Locate the cell with the specified text and output its [x, y] center coordinate. 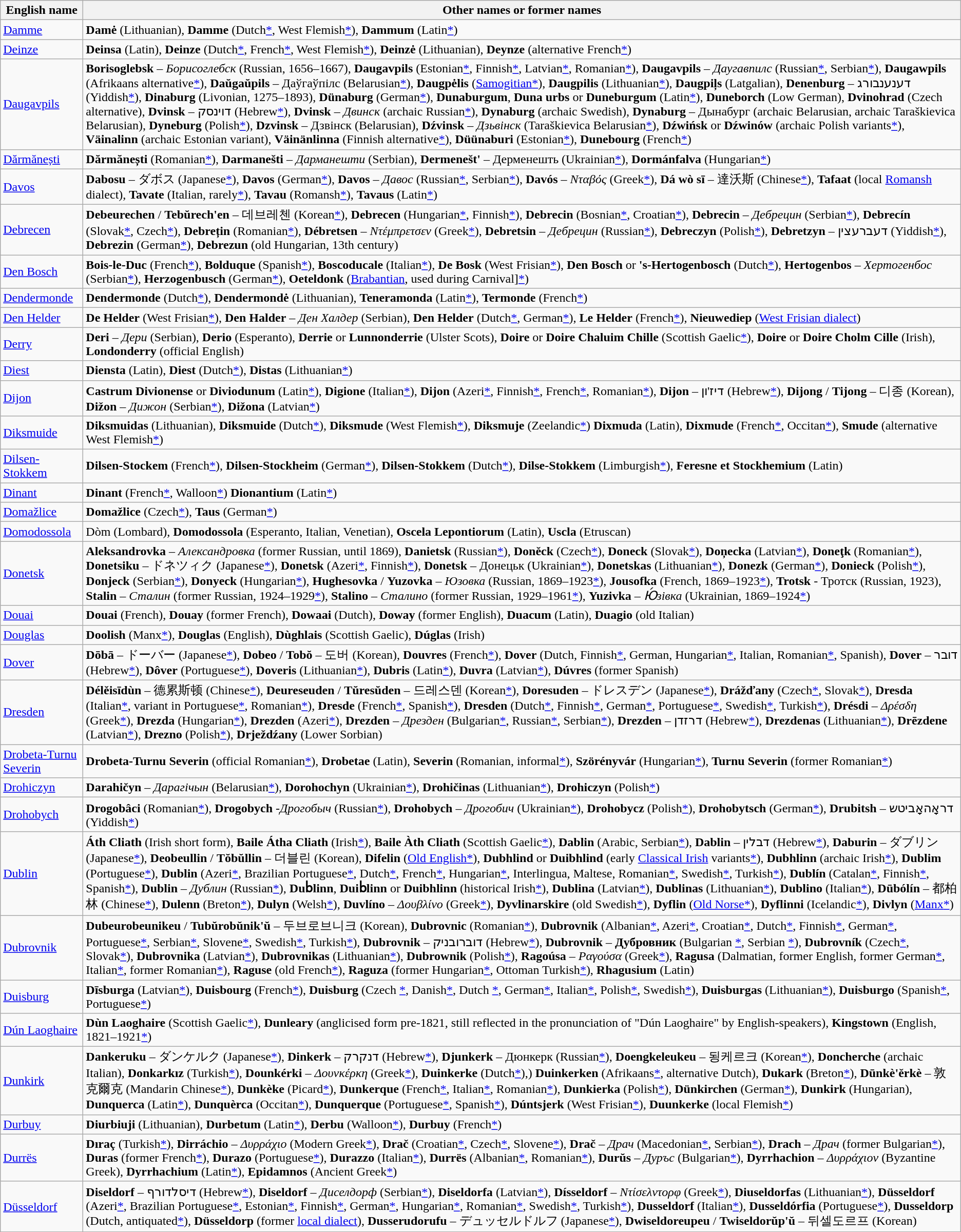
Domažlice [42, 512]
Dublin [42, 873]
Domodossola [42, 532]
Damė (Lithuanian), Damme (Dutch*, West Flemish*), Dammum (Latin*) [522, 30]
Dunkirk [42, 1081]
Drohobych [42, 815]
Damme [42, 30]
Dinant (French*, Walloon*) Dionantium (Latin*) [522, 493]
Diurbiuji (Lithuanian), Durbetum (Latin*), Derbu (Walloon*), Durbuy (French*) [522, 1124]
Darahičyn – Дарагічын (Belarusian*), Dorohochyn (Ukrainian*), Drohičinas (Lithuanian*), Drohiczyn (Polish*) [522, 788]
Dărmănești [42, 159]
Douglas [42, 635]
Dún Laoghaire [42, 1030]
Dilsen-Stokkem [42, 466]
Dubrovnik [42, 947]
Dărmănești (Romanian*), Darmanešti – Дарманешти (Serbian), Dermenešt' – Дерменешть (Ukrainian*), Dormánfalva (Hungarian*) [522, 159]
Douai (French), Douay (former French), Dowaai (Dutch), Doway (former English), Duacum (Latin), Duagio (old Italian) [522, 615]
Dresden [42, 712]
De Helder (West Frisian*), Den Halder – Ден Халдер (Serbian), Den Helder (Dutch*, German*), Le Helder (French*), Nieuwediep (West Frisian dialect) [522, 318]
Douai [42, 615]
Derry [42, 344]
Den Bosch [42, 272]
Durbuy [42, 1124]
Dilsen-Stockem (French*), Dilsen-Stockheim (German*), Dilsen-Stokkem (Dutch*), Dilse-Stokkem (Limburgish*), Feresne et Stockhemium (Latin) [522, 466]
Den Helder [42, 318]
Other names or former names [522, 10]
Dòm (Lombard), Domodossola (Esperanto, Italian, Venetian), Oscela Lepontiorum (Latin), Uscla (Etruscan) [522, 532]
Drobeta-Turnu Severin [42, 761]
English name [42, 10]
Diksmuide [42, 433]
Deinze [42, 49]
Düsseldorf [42, 1206]
Davos [42, 187]
Dendermonde (Dutch*), Dendermondė (Lithuanian), Teneramonda (Latin*), Termonde (French*) [522, 298]
Doolish (Manx*), Douglas (English), Dùghlais (Scottish Gaelic), Dúglas (Irish) [522, 635]
Drohiczyn [42, 788]
Dendermonde [42, 298]
Deinsa (Latin), Deinze (Dutch*, French*, West Flemish*), Deinzė (Lithuanian), Deynze (alternative French*) [522, 49]
Domažlice (Czech*), Taus (German*) [522, 512]
Dijon [42, 398]
Durrës [42, 1158]
Dinant [42, 493]
Duisburg [42, 996]
Diensta (Latin), Diest (Dutch*), Distas (Lithuanian*) [522, 370]
Donetsk [42, 574]
Daugavpils [42, 104]
Dover [42, 662]
Debrecen [42, 230]
Diest [42, 370]
